Pinpoint the cell where the given text exists, returning its (X, Y) midpoint coordinate. 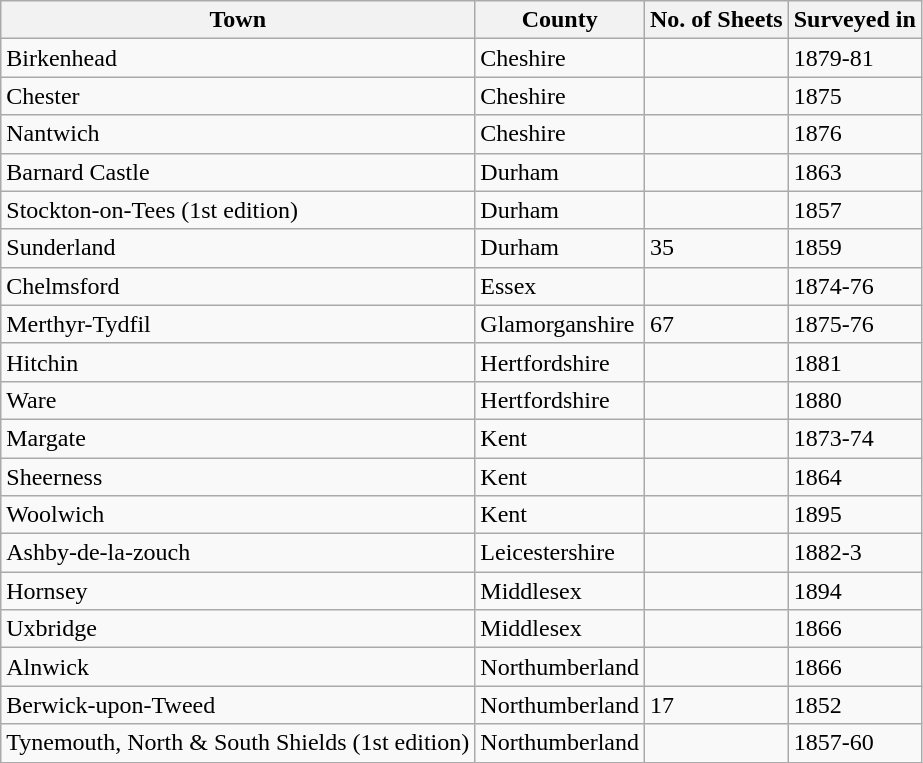
Sunderland (238, 248)
Barnard Castle (238, 172)
Ashby-de-la-zouch (238, 553)
Chester (238, 96)
Alnwick (238, 667)
1894 (854, 591)
1857 (854, 210)
1881 (854, 362)
Margate (238, 438)
1863 (854, 172)
67 (716, 324)
1880 (854, 400)
Ware (238, 400)
1864 (854, 477)
Nantwich (238, 134)
Woolwich (238, 515)
County (560, 20)
1882-3 (854, 553)
1875-76 (854, 324)
Chelmsford (238, 286)
1875 (854, 96)
1876 (854, 134)
Sheerness (238, 477)
Birkenhead (238, 58)
1879-81 (854, 58)
1857-60 (854, 743)
Uxbridge (238, 629)
Essex (560, 286)
Hornsey (238, 591)
1859 (854, 248)
Hitchin (238, 362)
1895 (854, 515)
35 (716, 248)
Stockton-on-Tees (1st edition) (238, 210)
Tynemouth, North & South Shields (1st edition) (238, 743)
Leicestershire (560, 553)
1873-74 (854, 438)
No. of Sheets (716, 20)
17 (716, 705)
Berwick-upon-Tweed (238, 705)
Surveyed in (854, 20)
Merthyr-Tydfil (238, 324)
1852 (854, 705)
1874-76 (854, 286)
Town (238, 20)
Glamorganshire (560, 324)
